Scan for the cell matching the given text and deliver its [x, y] coordinate at center. 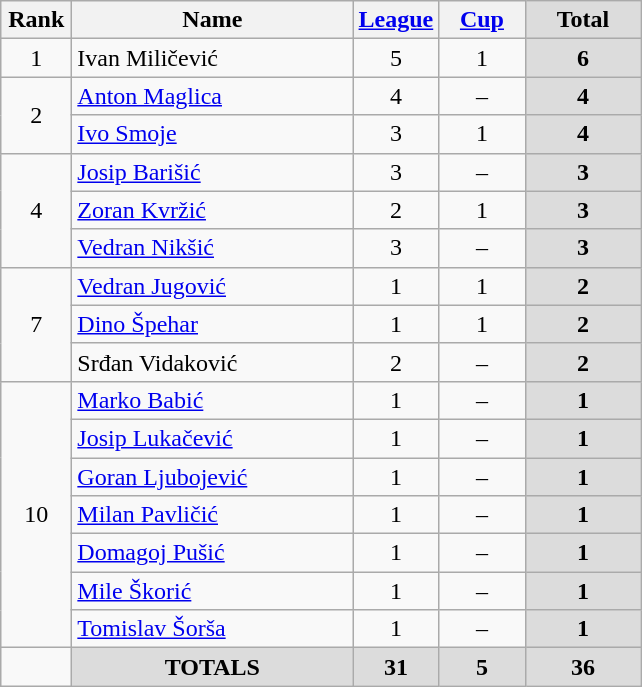
Cup [482, 20]
Marko Babić [212, 400]
Vedran Nikšić [212, 248]
36 [583, 667]
Total [583, 20]
Milan Pavličić [212, 515]
TOTALS [212, 667]
Srđan Vidaković [212, 362]
Anton Maglica [212, 96]
6 [583, 58]
Rank [36, 20]
League [396, 20]
Zoran Kvržić [212, 210]
Mile Škorić [212, 591]
10 [36, 514]
Goran Ljubojević [212, 477]
Tomislav Šorša [212, 629]
31 [396, 667]
Name [212, 20]
Ivo Smoje [212, 134]
Vedran Jugović [212, 286]
Dino Špehar [212, 324]
Domagoj Pušić [212, 553]
7 [36, 324]
Ivan Miličević [212, 58]
Josip Barišić [212, 172]
Josip Lukačević [212, 438]
